Return the (x, y) coordinate for the center point of the cell that contains the specified text.  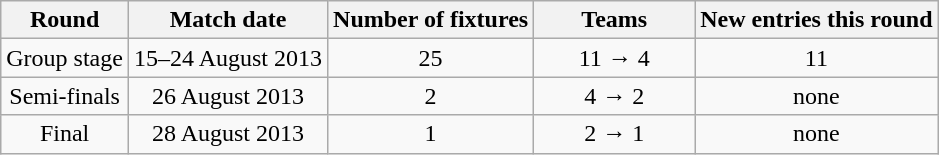
25 (431, 58)
26 August 2013 (228, 96)
Number of fixtures (431, 20)
15–24 August 2013 (228, 58)
2 (431, 96)
11 (816, 58)
11 → 4 (614, 58)
Final (65, 134)
4 → 2 (614, 96)
Round (65, 20)
2 → 1 (614, 134)
Teams (614, 20)
Semi-finals (65, 96)
1 (431, 134)
28 August 2013 (228, 134)
Match date (228, 20)
New entries this round (816, 20)
Group stage (65, 58)
